Detect which cell encompasses the target text, then output its [x, y] center coordinate. 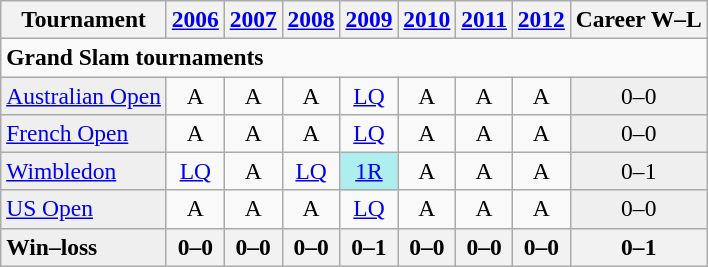
1R [369, 171]
Grand Slam tournaments [354, 57]
Win–loss [84, 247]
2008 [311, 19]
Career W–L [638, 19]
2012 [541, 19]
US Open [84, 209]
Wimbledon [84, 171]
2009 [369, 19]
French Open [84, 133]
2007 [253, 19]
2006 [195, 19]
Australian Open [84, 95]
2011 [484, 19]
2010 [427, 19]
Tournament [84, 19]
